Return the (X, Y) coordinate for the center point of the cell that contains the specified text.  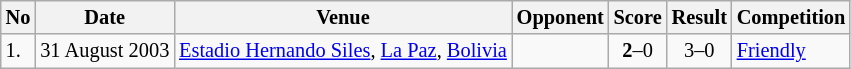
Estadio Hernando Siles, La Paz, Bolivia (343, 51)
2–0 (638, 51)
Competition (791, 17)
Score (638, 17)
Venue (343, 17)
No (18, 17)
Date (104, 17)
3–0 (700, 51)
31 August 2003 (104, 51)
Result (700, 17)
Friendly (791, 51)
1. (18, 51)
Opponent (560, 17)
